Detect which cell encompasses the target text, then output its (X, Y) center coordinate. 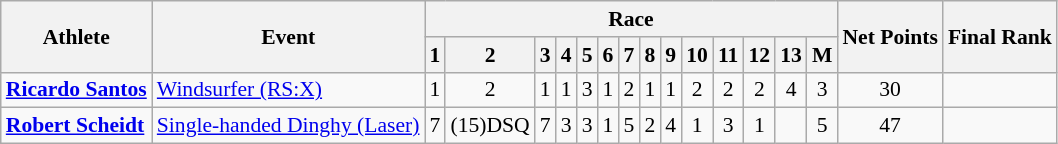
(15)DSQ (490, 126)
8 (650, 55)
Ricardo Santos (76, 90)
11 (728, 55)
Windsurfer (RS:X) (288, 90)
6 (608, 55)
10 (697, 55)
Robert Scheidt (76, 126)
47 (890, 126)
Race (630, 19)
Final Rank (1000, 36)
Single-handed Dinghy (Laser) (288, 126)
Net Points (890, 36)
Athlete (76, 36)
30 (890, 90)
12 (759, 55)
Event (288, 36)
9 (670, 55)
M (822, 55)
13 (791, 55)
